From the cell containing the given text, extract its center point as (X, Y) coordinate. 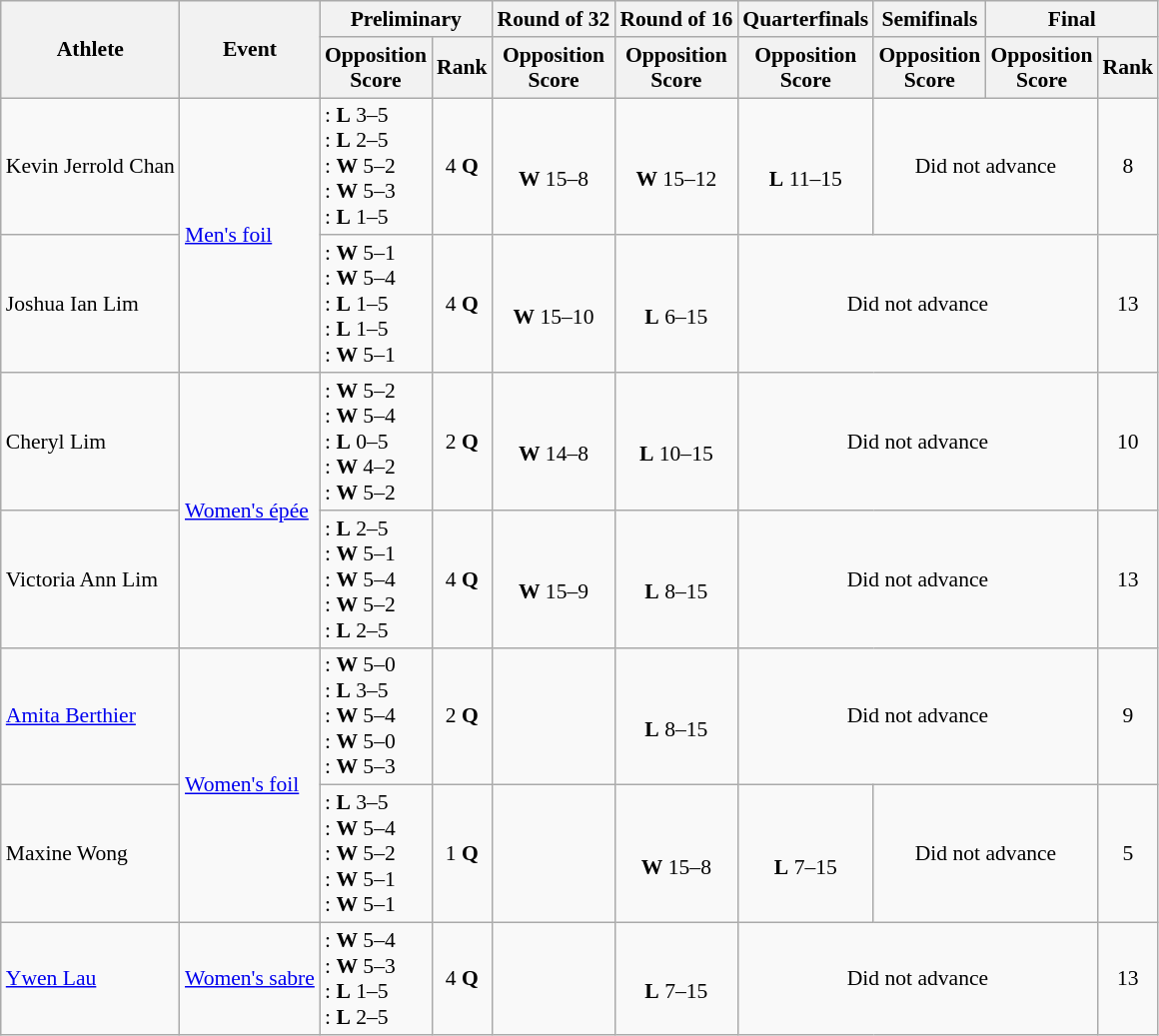
Kevin Jerrold Chan (90, 167)
Preliminary (406, 19)
Women's sabre (250, 979)
: W 5–4: W 5–3: L 1–5: L 2–5 (376, 979)
5 (1129, 854)
9 (1129, 716)
W 15–12 (675, 167)
Cheryl Lim (90, 442)
Event (250, 50)
Amita Berthier (90, 716)
Round of 32 (554, 19)
W 15–9 (554, 579)
W 15–10 (554, 305)
W 14–8 (554, 442)
Women's épée (250, 510)
Joshua Ian Lim (90, 305)
1 Q (462, 854)
Women's foil (250, 785)
L 6–15 (675, 305)
: W 5–0: L 3–5: W 5–4: W 5–0: W 5–3 (376, 716)
: L 2–5: W 5–1: W 5–4: W 5–2: L 2–5 (376, 579)
Athlete (90, 50)
L 11–15 (805, 167)
Round of 16 (675, 19)
Quarterfinals (805, 19)
8 (1129, 167)
L 10–15 (675, 442)
: W 5–2: W 5–4: L 0–5: W 4–2: W 5–2 (376, 442)
Final (1071, 19)
Semifinals (929, 19)
Maxine Wong (90, 854)
Ywen Lau (90, 979)
Men's foil (250, 236)
: L 3–5: W 5–4: W 5–2: W 5–1: W 5–1 (376, 854)
Victoria Ann Lim (90, 579)
: L 3–5: L 2–5: W 5–2: W 5–3: L 1–5 (376, 167)
10 (1129, 442)
: W 5–1: W 5–4: L 1–5: L 1–5: W 5–1 (376, 305)
